Return the (x, y) coordinate for the center point of the cell that contains the specified text.  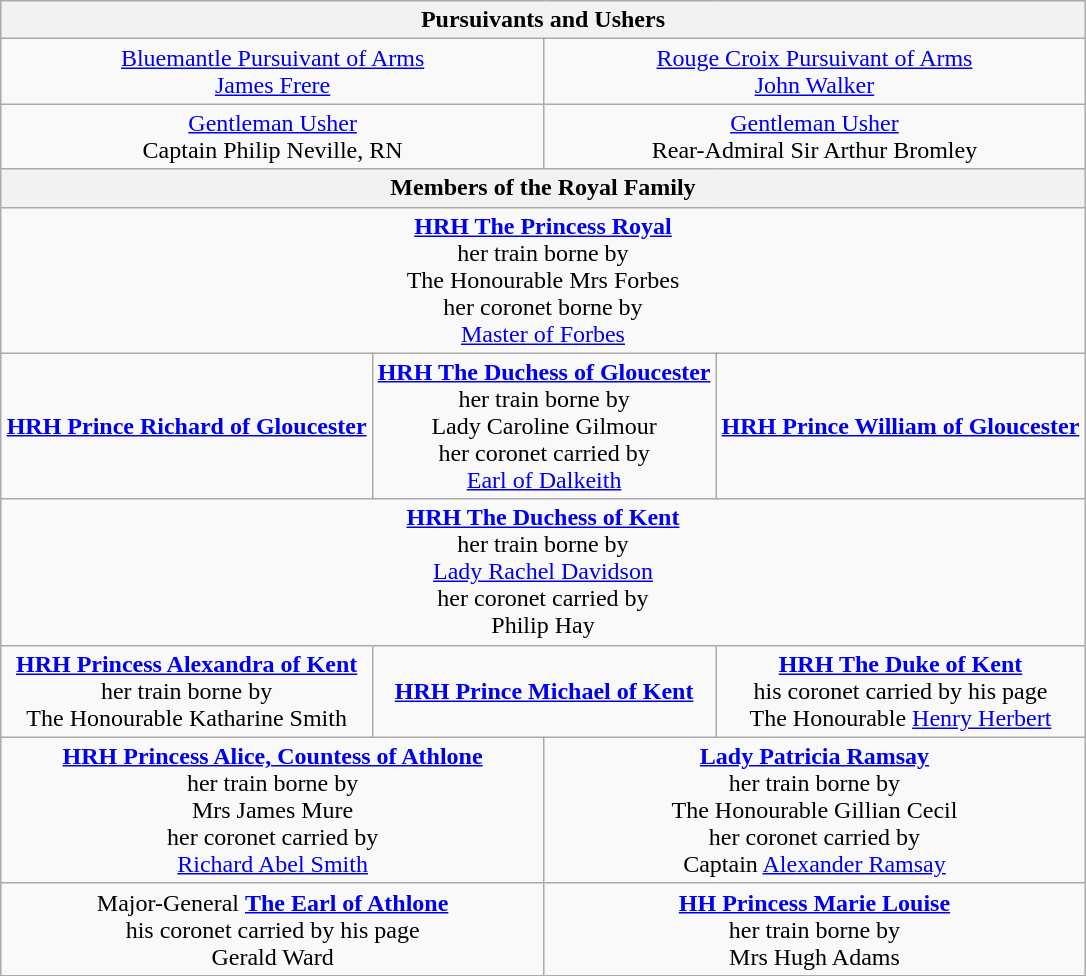
HRH Prince Michael of Kent (544, 691)
HRH The Duchess of Gloucester her train borne byLady Caroline Gilmourher coronet carried byEarl of Dalkeith (544, 426)
HRH Prince Richard of Gloucester (186, 426)
HRH The Princess Royal her train borne byThe Honourable Mrs Forbesher coronet borne byMaster of Forbes (543, 280)
Rouge Croix Pursuivant of ArmsJohn Walker (814, 72)
Lady Patricia Ramsay her train borne byThe Honourable Gillian Cecilher coronet carried byCaptain Alexander Ramsay (814, 810)
HRH The Duke of Kenthis coronet carried by his pageThe Honourable Henry Herbert (900, 691)
Gentleman UsherCaptain Philip Neville, RN (272, 136)
Pursuivants and Ushers (543, 20)
Gentleman UsherRear-Admiral Sir Arthur Bromley (814, 136)
HRH Prince William of Gloucester (900, 426)
HRH The Duchess of Kent her train borne byLady Rachel Davidsonher coronet carried byPhilip Hay (543, 572)
HH Princess Marie Louise her train borne byMrs Hugh Adams (814, 929)
Bluemantle Pursuivant of ArmsJames Frere (272, 72)
HRH Princess Alexandra of Kenther train borne byThe Honourable Katharine Smith (186, 691)
Members of the Royal Family (543, 188)
HRH Princess Alice, Countess of Athlone her train borne byMrs James Mureher coronet carried byRichard Abel Smith (272, 810)
Major-General The Earl of Athlone his coronet carried by his pageGerald Ward (272, 929)
